Return (x, y) of the center of cell containing provided text 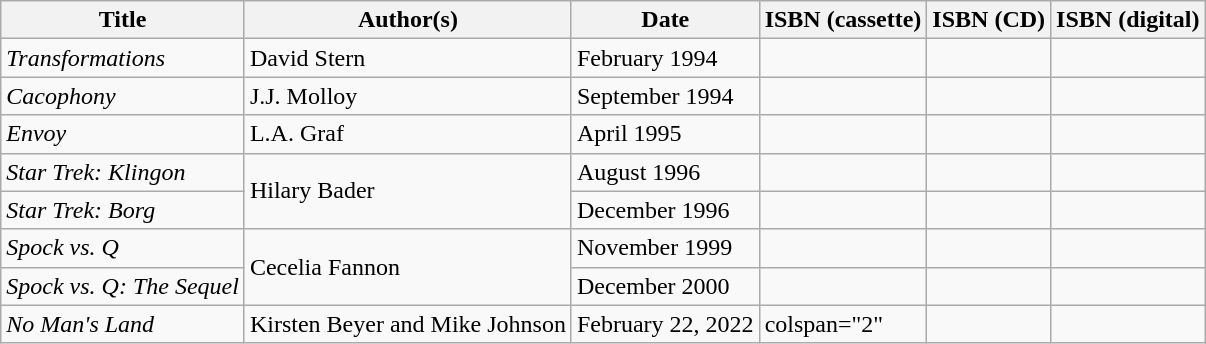
Cecelia Fannon (408, 267)
Transformations (123, 58)
colspan="2" (843, 324)
August 1996 (665, 172)
Star Trek: Klingon (123, 172)
Kirsten Beyer and Mike Johnson (408, 324)
L.A. Graf (408, 134)
February 22, 2022 (665, 324)
No Man's Land (123, 324)
April 1995 (665, 134)
Title (123, 20)
February 1994 (665, 58)
Hilary Bader (408, 191)
ISBN (digital) (1128, 20)
Author(s) (408, 20)
J.J. Molloy (408, 96)
Envoy (123, 134)
Star Trek: Borg (123, 210)
ISBN (CD) (989, 20)
December 2000 (665, 286)
Spock vs. Q: The Sequel (123, 286)
David Stern (408, 58)
ISBN (cassette) (843, 20)
November 1999 (665, 248)
Spock vs. Q (123, 248)
December 1996 (665, 210)
Date (665, 20)
September 1994 (665, 96)
Cacophony (123, 96)
